Detect which cell encompasses the target text, then output its (X, Y) center coordinate. 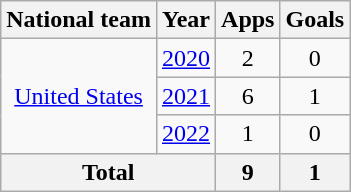
9 (248, 172)
2 (248, 58)
Total (108, 172)
United States (79, 96)
Year (186, 20)
Goals (315, 20)
2021 (186, 96)
Apps (248, 20)
2022 (186, 134)
2020 (186, 58)
6 (248, 96)
National team (79, 20)
